Extract the [X, Y] coordinate from the center of the cell holding the provided text.  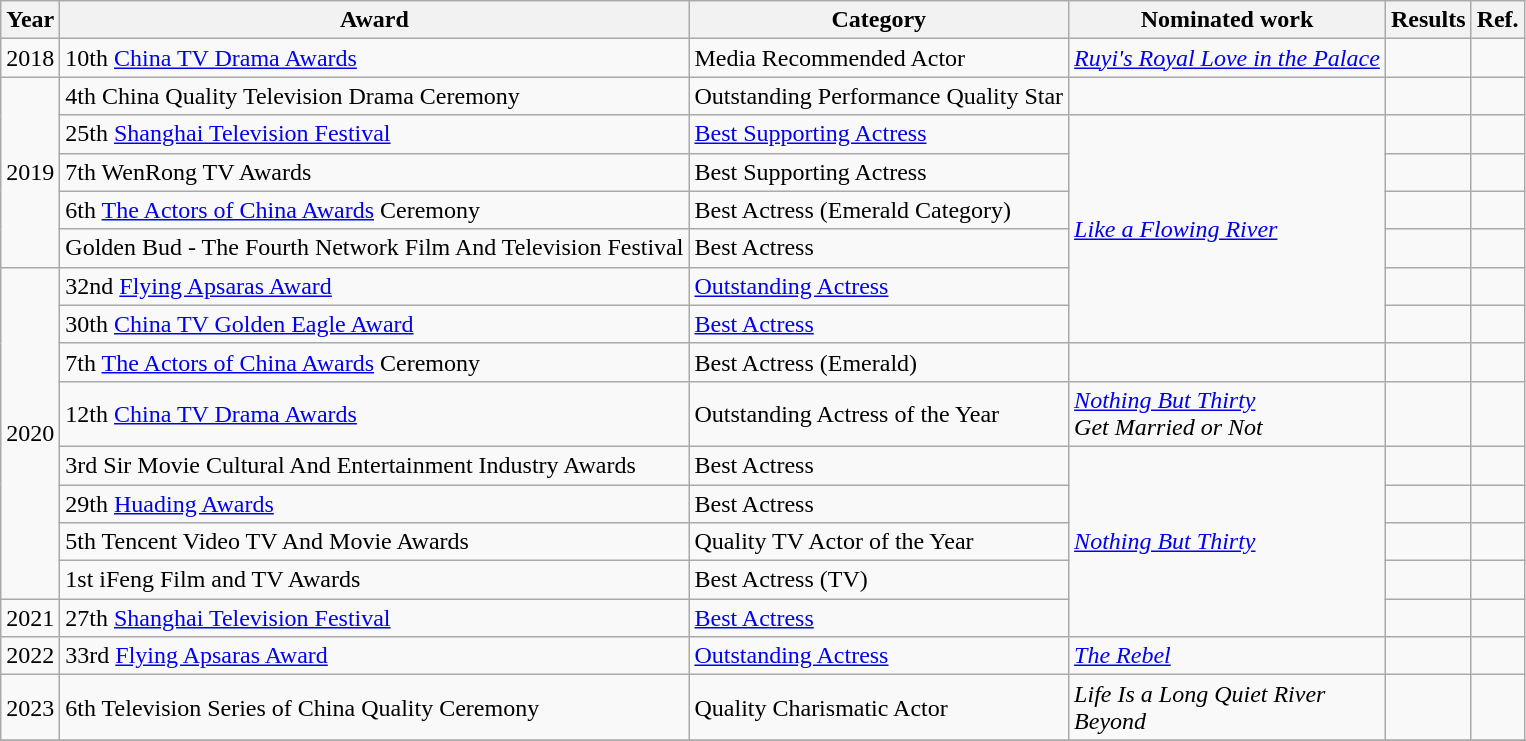
Category [879, 20]
Like a Flowing River [1228, 229]
2021 [30, 618]
Year [30, 20]
2019 [30, 172]
12th China TV Drama Awards [374, 414]
33rd Flying Apsaras Award [374, 656]
2023 [30, 708]
Ruyi's Royal Love in the Palace [1228, 58]
6th The Actors of China Awards Ceremony [374, 210]
Outstanding Actress of the Year [879, 414]
2018 [30, 58]
7th WenRong TV Awards [374, 172]
Quality Charismatic Actor [879, 708]
Life Is a Long Quiet River Beyond [1228, 708]
5th Tencent Video TV And Movie Awards [374, 542]
Nothing But Thirty Get Married or Not [1228, 414]
32nd Flying Apsaras Award [374, 286]
30th China TV Golden Eagle Award [374, 324]
7th The Actors of China Awards Ceremony [374, 362]
3rd Sir Movie Cultural And Entertainment Industry Awards [374, 465]
Media Recommended Actor [879, 58]
27th Shanghai Television Festival [374, 618]
4th China Quality Television Drama Ceremony [374, 96]
The Rebel [1228, 656]
1st iFeng Film and TV Awards [374, 580]
2022 [30, 656]
Results [1428, 20]
Best Actress (Emerald Category) [879, 210]
Best Actress (Emerald) [879, 362]
10th China TV Drama Awards [374, 58]
25th Shanghai Television Festival [374, 134]
Award [374, 20]
Golden Bud - The Fourth Network Film And Television Festival [374, 248]
Nominated work [1228, 20]
Ref. [1498, 20]
Quality TV Actor of the Year [879, 542]
2020 [30, 433]
Outstanding Performance Quality Star [879, 96]
Nothing But Thirty [1228, 541]
29th Huading Awards [374, 503]
Best Actress (TV) [879, 580]
6th Television Series of China Quality Ceremony [374, 708]
